Detect which cell encompasses the target text, then output its [x, y] center coordinate. 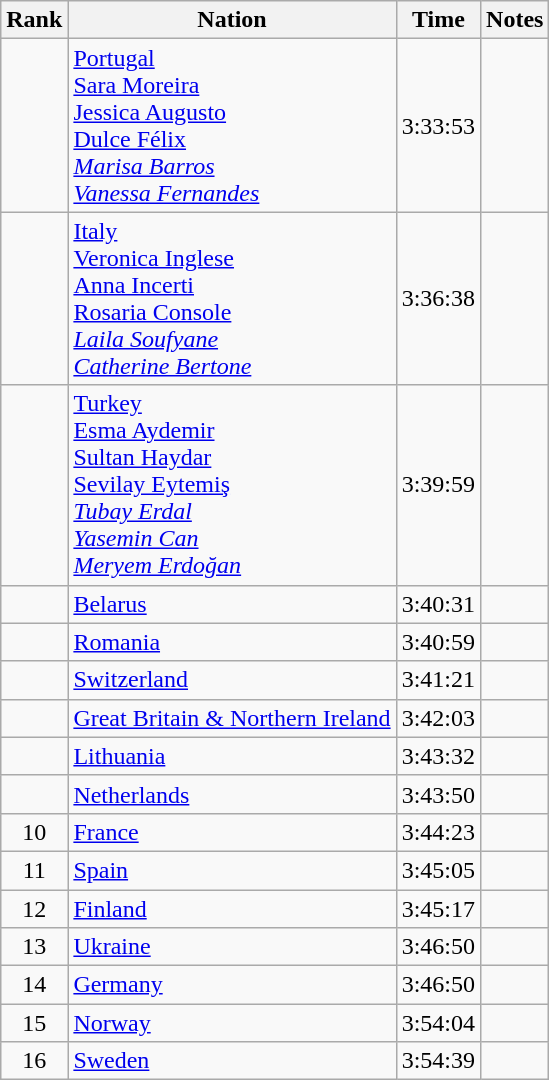
Sweden [232, 1061]
Spain [232, 870]
16 [34, 1061]
11 [34, 870]
13 [34, 947]
3:43:50 [438, 794]
France [232, 832]
Rank [34, 20]
Norway [232, 1023]
3:41:21 [438, 680]
PortugalSara MoreiraJessica AugustoDulce FélixMarisa BarrosVanessa Fernandes [232, 126]
Time [438, 20]
3:36:38 [438, 298]
3:40:31 [438, 604]
Belarus [232, 604]
3:45:17 [438, 909]
Netherlands [232, 794]
3:54:39 [438, 1061]
15 [34, 1023]
Ukraine [232, 947]
10 [34, 832]
Germany [232, 985]
3:33:53 [438, 126]
TurkeyEsma AydemirSultan HaydarSevilay EytemişTubay ErdalYasemin CanMeryem Erdoğan [232, 485]
3:42:03 [438, 718]
3:39:59 [438, 485]
Notes [515, 20]
3:45:05 [438, 870]
Nation [232, 20]
12 [34, 909]
Lithuania [232, 756]
Finland [232, 909]
14 [34, 985]
Romania [232, 642]
Switzerland [232, 680]
3:44:23 [438, 832]
3:54:04 [438, 1023]
Great Britain & Northern Ireland [232, 718]
ItalyVeronica IngleseAnna IncertiRosaria ConsoleLaila SoufyaneCatherine Bertone [232, 298]
3:40:59 [438, 642]
3:43:32 [438, 756]
